Scan for the cell matching the given text and deliver its (X, Y) coordinate at center. 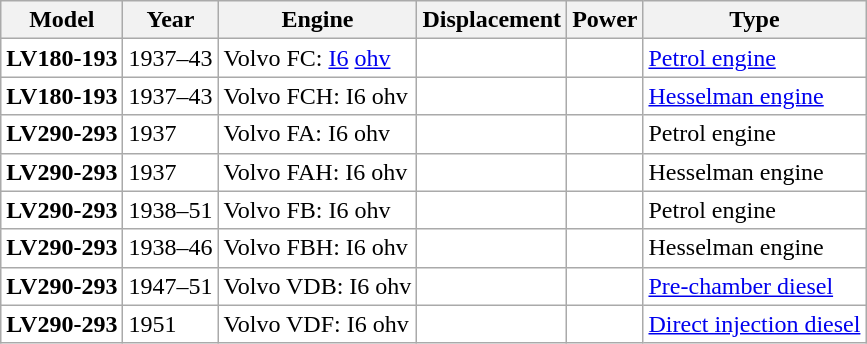
Volvo FB: I6 ohv (318, 210)
Volvo FCH: I6 ohv (318, 96)
Type (754, 20)
Volvo FA: I6 ohv (318, 134)
Power (605, 20)
Engine (318, 20)
Pre-chamber diesel (754, 286)
Volvo FC: I6 ohv (318, 58)
Volvo VDF: I6 ohv (318, 324)
Displacement (492, 20)
Volvo FAH: I6 ohv (318, 172)
Year (170, 20)
1938–51 (170, 210)
Direct injection diesel (754, 324)
1951 (170, 324)
Model (62, 20)
1947–51 (170, 286)
1938–46 (170, 248)
Volvo FBH: I6 ohv (318, 248)
Volvo VDB: I6 ohv (318, 286)
